Return the [x, y] coordinate for the center point of the cell that contains the specified text.  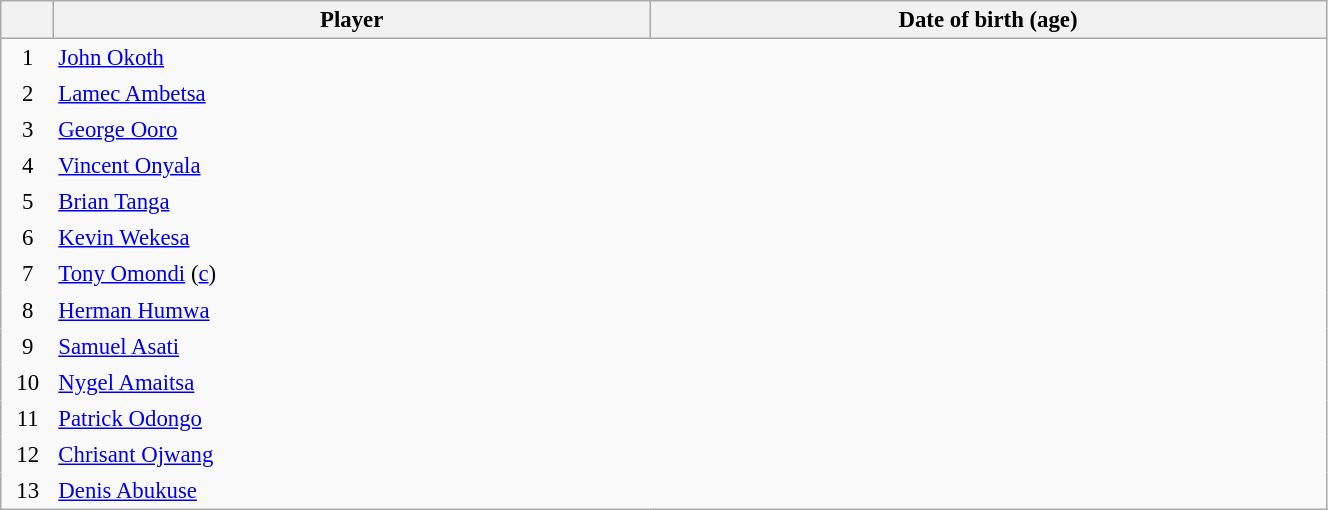
Nygel Amaitsa [352, 382]
10 [28, 382]
Date of birth (age) [988, 20]
Lamec Ambetsa [352, 93]
Patrick Odongo [352, 418]
Samuel Asati [352, 346]
Kevin Wekesa [352, 238]
Player [352, 20]
12 [28, 454]
Denis Abukuse [352, 490]
John Okoth [352, 58]
1 [28, 58]
5 [28, 202]
13 [28, 490]
Chrisant Ojwang [352, 454]
8 [28, 310]
6 [28, 238]
9 [28, 346]
3 [28, 129]
Brian Tanga [352, 202]
11 [28, 418]
George Ooro [352, 129]
Herman Humwa [352, 310]
Tony Omondi (c) [352, 274]
4 [28, 166]
Vincent Onyala [352, 166]
7 [28, 274]
2 [28, 93]
